Pinpoint the cell where the given text exists, returning its (x, y) midpoint coordinate. 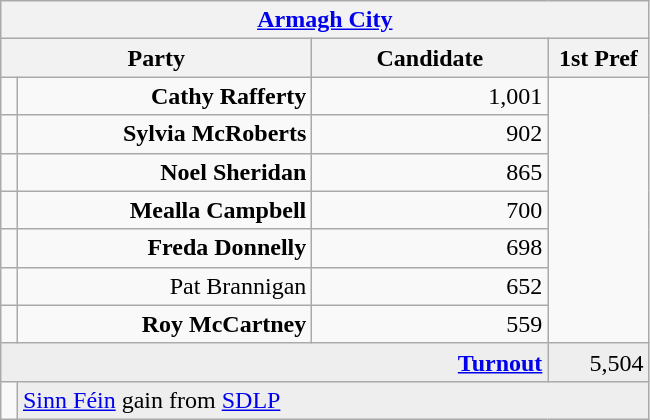
Cathy Rafferty (164, 96)
5,504 (598, 362)
Mealla Campbell (164, 210)
1st Pref (598, 58)
Sinn Féin gain from SDLP (332, 400)
700 (430, 210)
Candidate (430, 58)
865 (430, 172)
Freda Donnelly (164, 248)
902 (430, 134)
698 (430, 248)
Sylvia McRoberts (164, 134)
Roy McCartney (164, 324)
Pat Brannigan (164, 286)
1,001 (430, 96)
Turnout (274, 362)
559 (430, 324)
652 (430, 286)
Noel Sheridan (164, 172)
Party (156, 58)
Armagh City (325, 20)
